Provide the (x, y) coordinate of the cell's center where the given text is located.  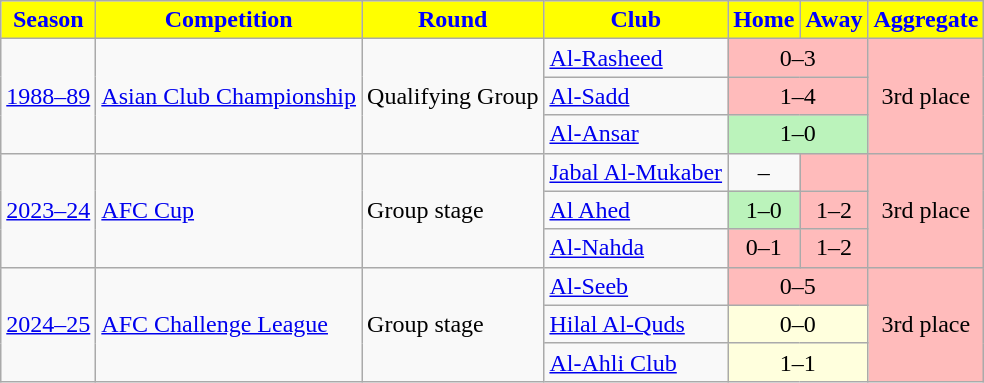
Al Ahed (636, 210)
Al-Ahli Club (636, 362)
Al-Rasheed (636, 58)
Jabal Al-Mukaber (636, 172)
Hilal Al-Quds (636, 324)
Al-Nahda (636, 248)
Al-Ansar (636, 134)
0–5 (798, 286)
AFC Cup (229, 210)
Al-Sadd (636, 96)
1988–89 (48, 96)
Aggregate (926, 20)
Asian Club Championship (229, 96)
Competition (229, 20)
0–0 (798, 324)
Home (764, 20)
Qualifying Group (453, 96)
Away (834, 20)
1–1 (798, 362)
1–4 (798, 96)
– (764, 172)
Round (453, 20)
0–1 (764, 248)
0–3 (798, 58)
Al-Seeb (636, 286)
2024–25 (48, 324)
2023–24 (48, 210)
Club (636, 20)
AFC Challenge League (229, 324)
Season (48, 20)
